Scan for the cell matching the given text and deliver its [X, Y] coordinate at center. 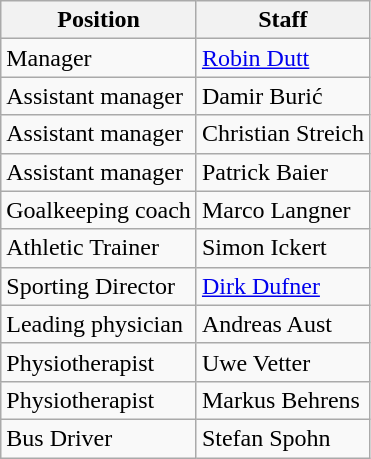
Stefan Spohn [282, 438]
Goalkeeping coach [99, 210]
Uwe Vetter [282, 362]
Leading physician [99, 324]
Andreas Aust [282, 324]
Christian Streich [282, 134]
Patrick Baier [282, 172]
Robin Dutt [282, 58]
Dirk Dufner [282, 286]
Bus Driver [99, 438]
Markus Behrens [282, 400]
Damir Burić [282, 96]
Staff [282, 20]
Position [99, 20]
Manager [99, 58]
Athletic Trainer [99, 248]
Simon Ickert [282, 248]
Marco Langner [282, 210]
Sporting Director [99, 286]
